Provide the (X, Y) coordinate of the cell's center where the given text is located.  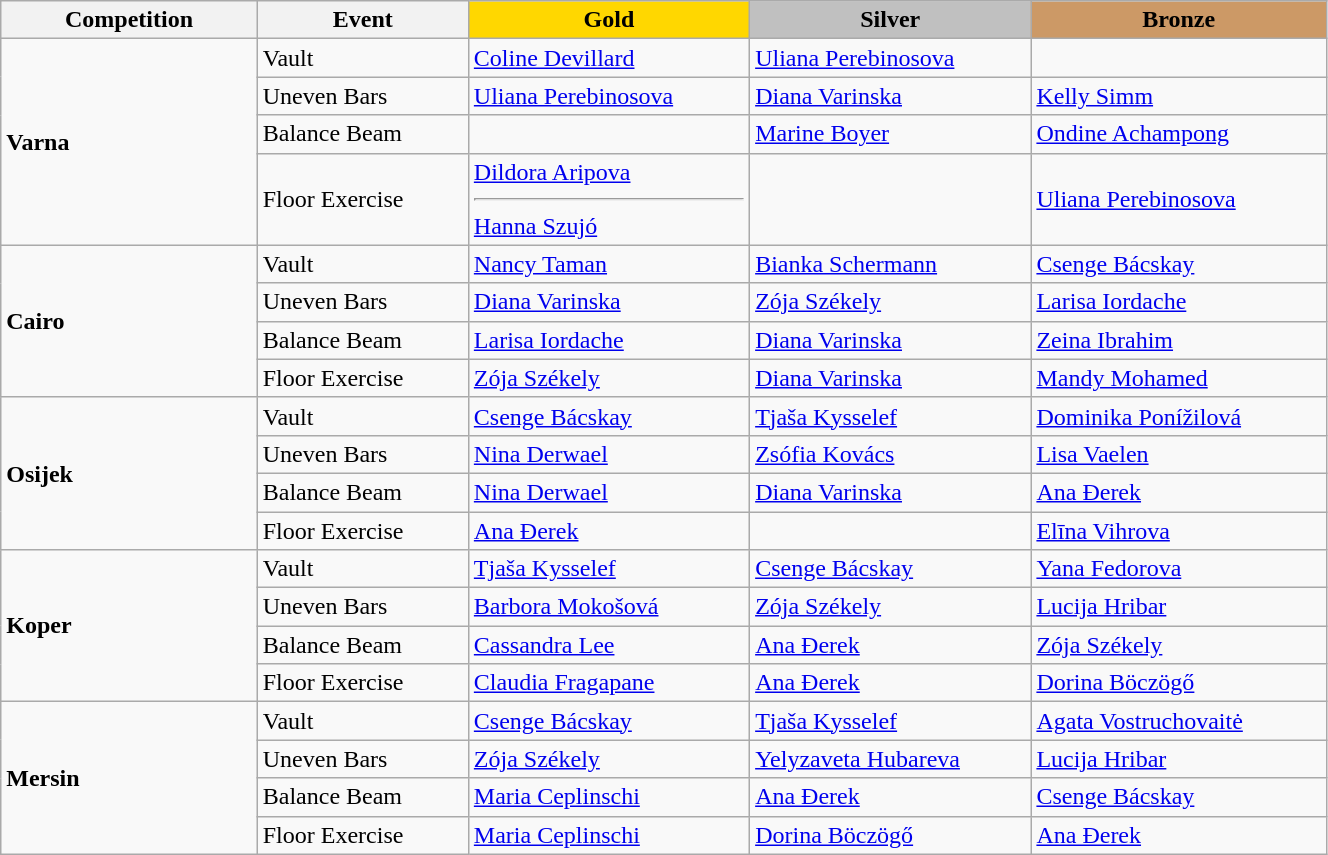
Claudia Fragapane (608, 683)
Dildora Aripova Hanna Szujó (608, 199)
Cassandra Lee (608, 645)
Barbora Mokošová (608, 607)
Koper (129, 626)
Competition (129, 20)
Event (362, 20)
Yelyzaveta Hubareva (890, 759)
Bianka Schermann (890, 264)
Lisa Vaelen (1179, 454)
Zeina Ibrahim (1179, 340)
Coline Devillard (608, 58)
Yana Fedorova (1179, 569)
Bronze (1179, 20)
Marine Boyer (890, 134)
Osijek (129, 473)
Varna (129, 142)
Mersin (129, 778)
Silver (890, 20)
Mandy Mohamed (1179, 378)
Agata Vostruchovaitė (1179, 721)
Zsófia Kovács (890, 454)
Cairo (129, 321)
Ondine Achampong (1179, 134)
Kelly Simm (1179, 96)
Elīna Vihrova (1179, 531)
Dominika Ponížilová (1179, 416)
Nancy Taman (608, 264)
Gold (608, 20)
